Capture the cell that displays the provided text and extract its [x, y] central coordinate. 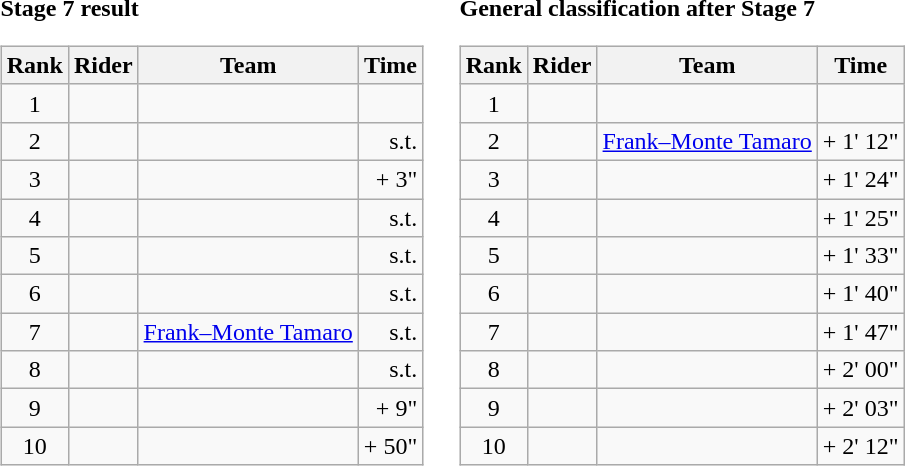
+ 1' 25" [860, 217]
+ 50" [390, 446]
+ 2' 03" [860, 408]
+ 1' 12" [860, 141]
+ 9" [390, 408]
+ 1' 47" [860, 332]
+ 3" [390, 179]
+ 1' 33" [860, 256]
+ 1' 40" [860, 294]
+ 1' 24" [860, 179]
+ 2' 12" [860, 446]
+ 2' 00" [860, 370]
